Identify which cell holds the provided text, then report its [x, y] central coordinate. 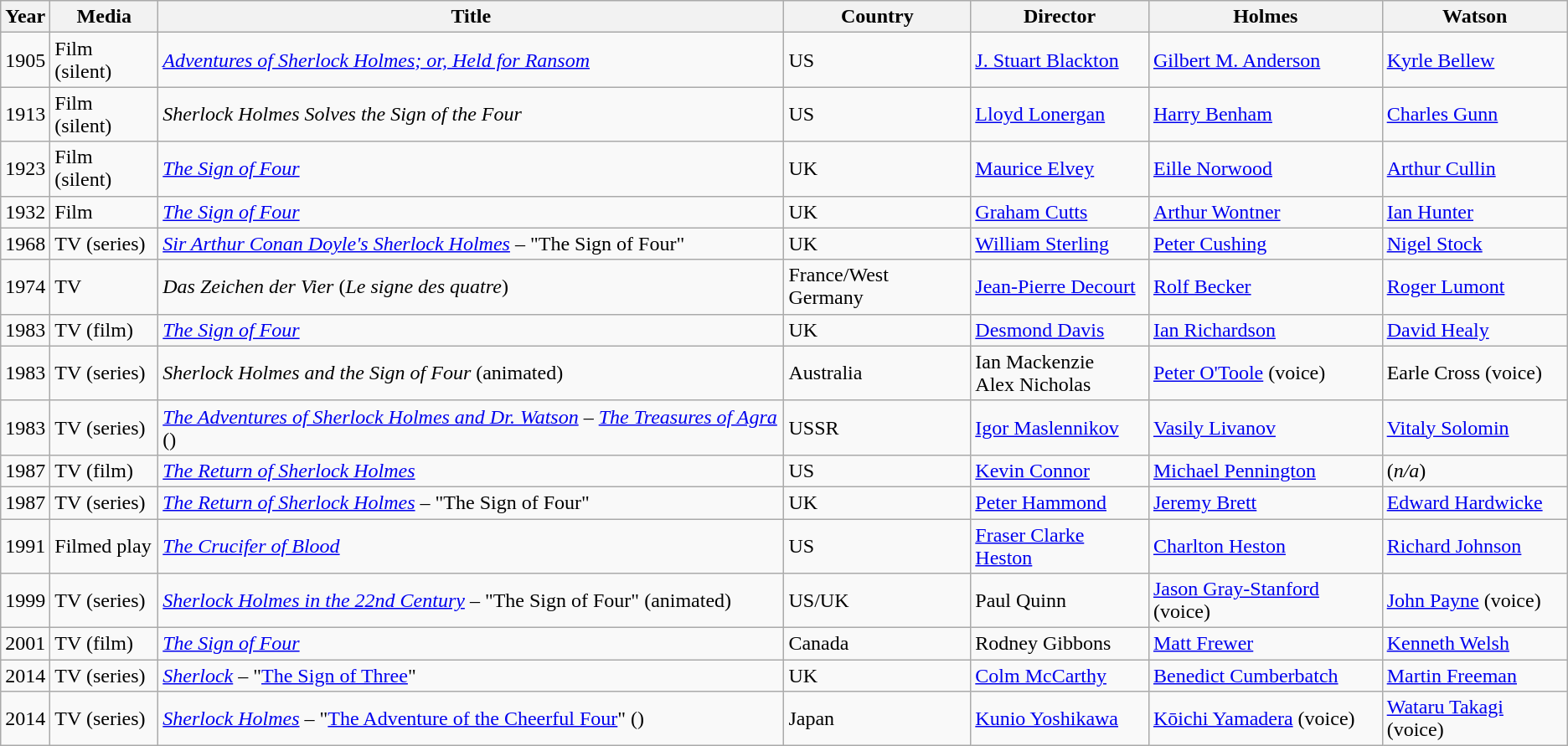
Japan [878, 718]
Filmed play [104, 546]
1913 [25, 114]
Earle Cross (voice) [1474, 373]
Michael Pennington [1265, 471]
Adventures of Sherlock Holmes; or, Held for Ransom [471, 60]
Film [104, 212]
Holmes [1265, 17]
Media [104, 17]
Jeremy Brett [1265, 502]
Charles Gunn [1474, 114]
2001 [25, 644]
Ian Richardson [1265, 330]
Year [25, 17]
John Payne (voice) [1474, 601]
Nigel Stock [1474, 244]
Paul Quinn [1060, 601]
Peter Hammond [1060, 502]
Das Zeichen der Vier (Le signe des quatre) [471, 286]
Charlton Heston [1265, 546]
Matt Frewer [1265, 644]
J. Stuart Blackton [1060, 60]
Roger Lumont [1474, 286]
Arthur Cullin [1474, 169]
Watson [1474, 17]
Rodney Gibbons [1060, 644]
France/West Germany [878, 286]
Peter O'Toole (voice) [1265, 373]
Kunio Yoshikawa [1060, 718]
1905 [25, 60]
Colm McCarthy [1060, 676]
Wataru Takagi (voice) [1474, 718]
US/UK [878, 601]
1974 [25, 286]
1991 [25, 546]
Martin Freeman [1474, 676]
1923 [25, 169]
William Sterling [1060, 244]
1932 [25, 212]
Sir Arthur Conan Doyle's Sherlock Holmes – "The Sign of Four" [471, 244]
Sherlock Holmes – "The Adventure of the Cheerful Four" () [471, 718]
Peter Cushing [1265, 244]
Vitaly Solomin [1474, 427]
Jean-Pierre Decourt [1060, 286]
Fraser Clarke Heston [1060, 546]
Ian Hunter [1474, 212]
Ian MackenzieAlex Nicholas [1060, 373]
USSR [878, 427]
Kyrle Bellew [1474, 60]
Edward Hardwicke [1474, 502]
Eille Norwood [1265, 169]
Gilbert M. Anderson [1265, 60]
Country [878, 17]
Lloyd Lonergan [1060, 114]
Rolf Becker [1265, 286]
(n/a) [1474, 471]
Sherlock Holmes Solves the Sign of the Four [471, 114]
Australia [878, 373]
Sherlock – "The Sign of Three" [471, 676]
1968 [25, 244]
Kevin Connor [1060, 471]
The Adventures of Sherlock Holmes and Dr. Watson – The Treasures of Agra () [471, 427]
Richard Johnson [1474, 546]
Jason Gray-Stanford (voice) [1265, 601]
Igor Maslennikov [1060, 427]
Harry Benham [1265, 114]
Benedict Cumberbatch [1265, 676]
Maurice Elvey [1060, 169]
Director [1060, 17]
Title [471, 17]
Vasily Livanov [1265, 427]
The Return of Sherlock Holmes – "The Sign of Four" [471, 502]
Sherlock Holmes and the Sign of Four (animated) [471, 373]
David Healy [1474, 330]
The Return of Sherlock Holmes [471, 471]
The Crucifer of Blood [471, 546]
Kenneth Welsh [1474, 644]
Desmond Davis [1060, 330]
Graham Cutts [1060, 212]
TV [104, 286]
Arthur Wontner [1265, 212]
Canada [878, 644]
Kōichi Yamadera (voice) [1265, 718]
1999 [25, 601]
Sherlock Holmes in the 22nd Century – "The Sign of Four" (animated) [471, 601]
